Return (X, Y) of the center of cell containing provided text 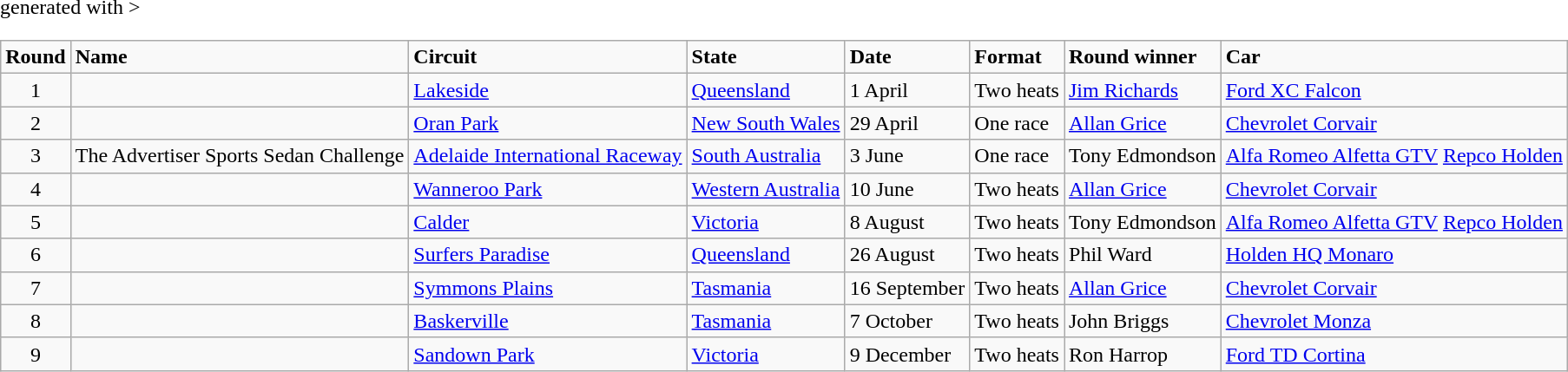
New South Wales (766, 123)
Circuit (548, 57)
Lakeside (548, 90)
Oran Park (548, 123)
9 (36, 354)
The Advertiser Sports Sedan Challenge (240, 156)
John Briggs (1143, 321)
7 October (907, 321)
State (766, 57)
South Australia (766, 156)
Adelaide International Raceway (548, 156)
Jim Richards (1143, 90)
Sandown Park (548, 354)
Date (907, 57)
6 (36, 255)
Name (240, 57)
7 (36, 288)
Symmons Plains (548, 288)
29 April (907, 123)
8 (36, 321)
Ford TD Cortina (1394, 354)
Ford XC Falcon (1394, 90)
3 June (907, 156)
Calder (548, 222)
10 June (907, 189)
Round (36, 57)
Format (1018, 57)
16 September (907, 288)
26 August (907, 255)
4 (36, 189)
Baskerville (548, 321)
Holden HQ Monaro (1394, 255)
Chevrolet Monza (1394, 321)
Round winner (1143, 57)
Western Australia (766, 189)
3 (36, 156)
2 (36, 123)
8 August (907, 222)
Car (1394, 57)
5 (36, 222)
1 (36, 90)
Wanneroo Park (548, 189)
Ron Harrop (1143, 354)
1 April (907, 90)
Phil Ward (1143, 255)
Surfers Paradise (548, 255)
9 December (907, 354)
